Identify which cell holds the provided text, then report its (x, y) central coordinate. 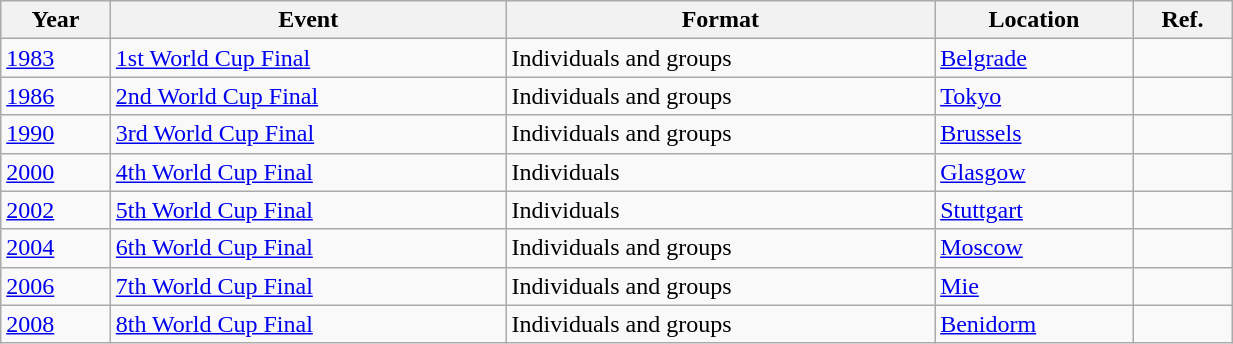
1st World Cup Final (308, 58)
Format (720, 20)
2004 (56, 248)
Benidorm (1034, 324)
Glasgow (1034, 172)
Stuttgart (1034, 210)
3rd World Cup Final (308, 134)
Tokyo (1034, 96)
Mie (1034, 286)
2000 (56, 172)
2002 (56, 210)
2006 (56, 286)
7th World Cup Final (308, 286)
1983 (56, 58)
Year (56, 20)
2008 (56, 324)
6th World Cup Final (308, 248)
5th World Cup Final (308, 210)
1990 (56, 134)
1986 (56, 96)
Event (308, 20)
Ref. (1182, 20)
Moscow (1034, 248)
Belgrade (1034, 58)
Brussels (1034, 134)
8th World Cup Final (308, 324)
Location (1034, 20)
2nd World Cup Final (308, 96)
4th World Cup Final (308, 172)
